Provide the [X, Y] coordinate of the cell's center where the given text is located.  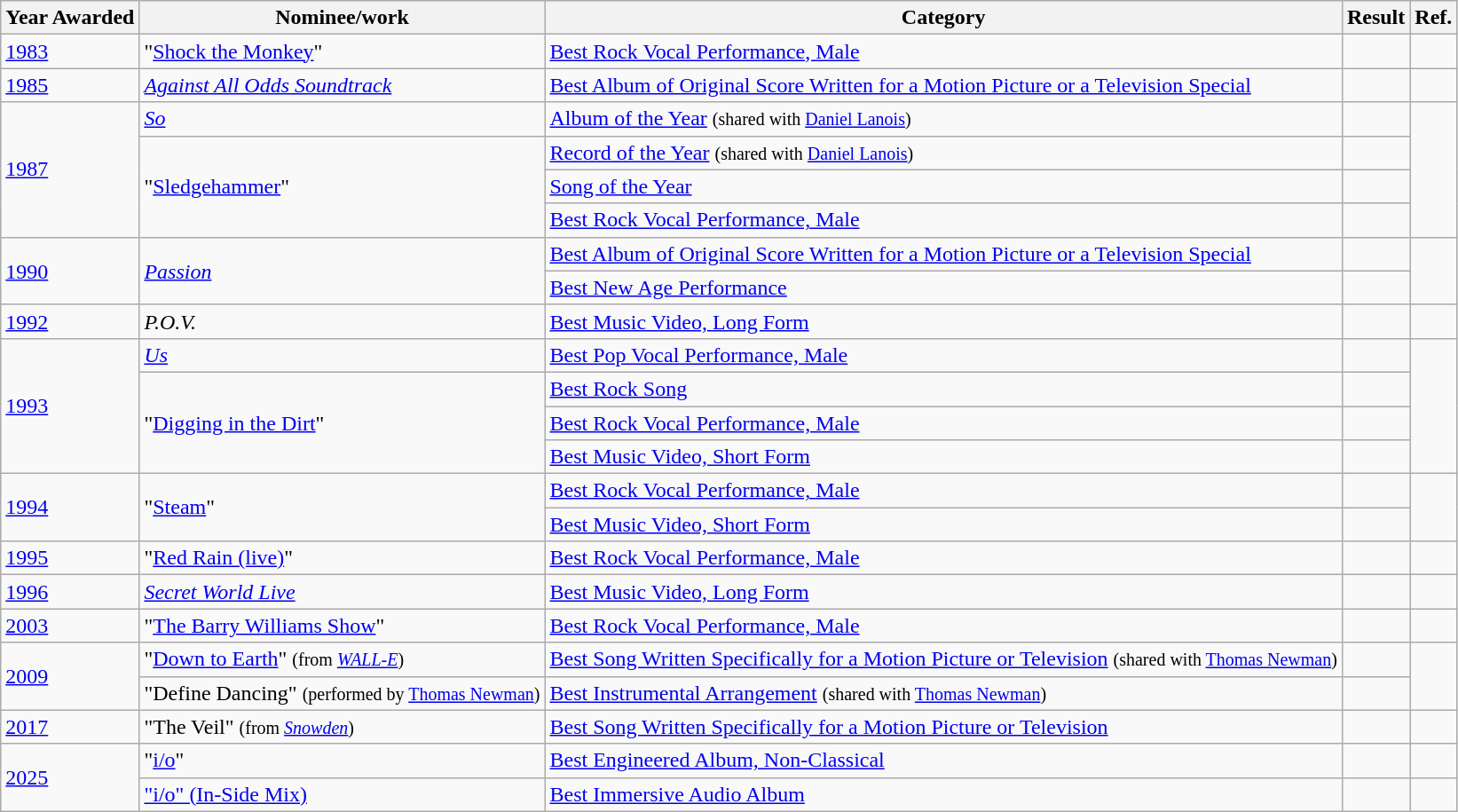
"i/o" [343, 761]
Best Instrumental Arrangement (shared with Thomas Newman) [943, 693]
Best Song Written Specifically for a Motion Picture or Television (shared with Thomas Newman) [943, 659]
Best Rock Song [943, 389]
"Shock the Monkey" [343, 51]
"The Veil" (from Snowden) [343, 727]
1992 [70, 321]
"Digging in the Dirt" [343, 422]
Record of the Year (shared with Daniel Lanois) [943, 153]
1990 [70, 271]
1995 [70, 558]
Song of the Year [943, 186]
"Steam" [343, 508]
Album of the Year (shared with Daniel Lanois) [943, 119]
P.O.V. [343, 321]
Best Pop Vocal Performance, Male [943, 355]
1987 [70, 169]
Nominee/work [343, 18]
"Sledgehammer" [343, 186]
Best Song Written Specifically for a Motion Picture or Television [943, 727]
2025 [70, 777]
Passion [343, 271]
"Down to Earth" (from WALL-E) [343, 659]
Ref. [1434, 18]
1996 [70, 592]
"The Barry Williams Show" [343, 626]
1985 [70, 85]
1993 [70, 406]
"Define Dancing" (performed by Thomas Newman) [343, 693]
Against All Odds Soundtrack [343, 85]
1983 [70, 51]
Result [1375, 18]
2003 [70, 626]
"i/o" (In-Side Mix) [343, 794]
So [343, 119]
1994 [70, 508]
Us [343, 355]
2009 [70, 676]
Best New Age Performance [943, 288]
2017 [70, 727]
Year Awarded [70, 18]
Best Engineered Album, Non-Classical [943, 761]
Secret World Live [343, 592]
Category [943, 18]
"Red Rain (live)" [343, 558]
Best Immersive Audio Album [943, 794]
